For the text-containing cell, return its midpoint in (x, y) coordinate format. 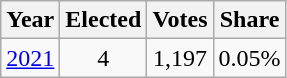
1,197 (180, 58)
Votes (180, 20)
Elected (104, 20)
Share (250, 20)
0.05% (250, 58)
4 (104, 58)
2021 (30, 58)
Year (30, 20)
